Provide the [x, y] coordinate of the cell's center where the given text is located.  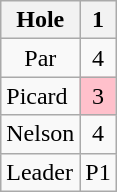
3 [98, 96]
Nelson [40, 134]
Par [40, 58]
Picard [40, 96]
Leader [40, 172]
1 [98, 20]
Hole [40, 20]
P1 [98, 172]
